Scan for the cell matching the given text and deliver its [x, y] coordinate at center. 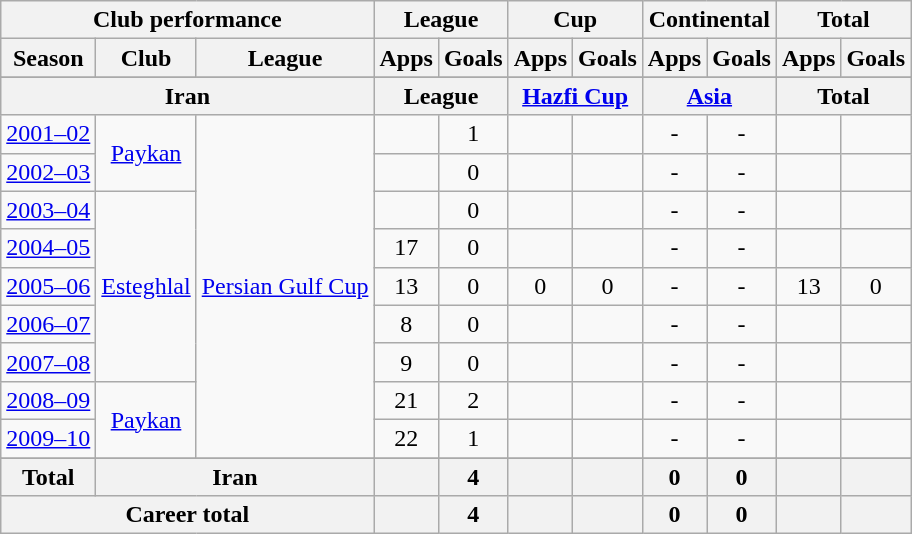
Club performance [188, 20]
2005–06 [48, 286]
Career total [188, 515]
Asia [709, 96]
2009–10 [48, 438]
9 [406, 362]
2001–02 [48, 134]
2 [473, 400]
2007–08 [48, 362]
Club [146, 58]
Hazfi Cup [575, 96]
2004–05 [48, 248]
Continental [709, 20]
17 [406, 248]
Persian Gulf Cup [285, 286]
21 [406, 400]
2003–04 [48, 210]
2008–09 [48, 400]
Season [48, 58]
22 [406, 438]
2006–07 [48, 324]
2002–03 [48, 172]
8 [406, 324]
Cup [575, 20]
Esteghlal [146, 286]
